Detect which cell encompasses the target text, then output its [X, Y] center coordinate. 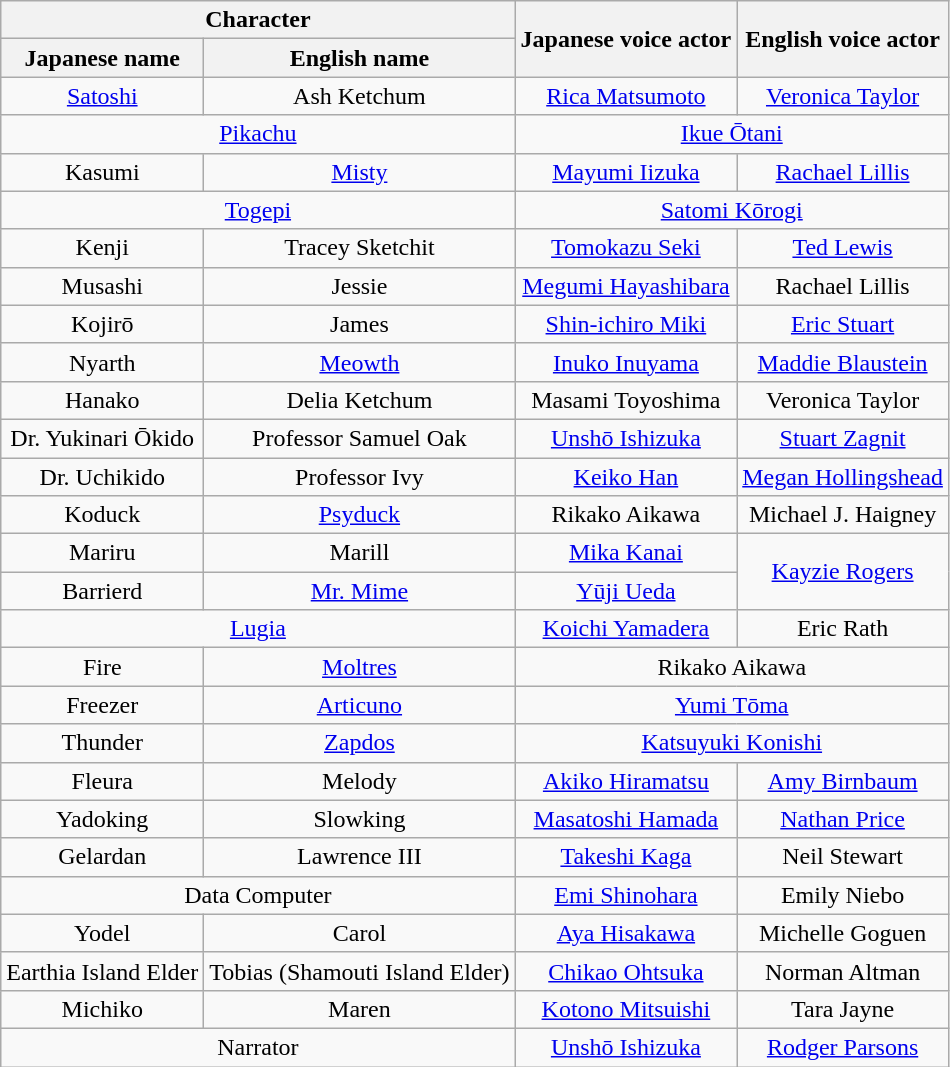
Musashi [102, 286]
Ikue Ōtani [732, 134]
Michelle Goguen [843, 933]
Kojirō [102, 324]
Tara Jayne [843, 1009]
Satoshi [102, 96]
Tomokazu Seki [626, 248]
Masatoshi Hamada [626, 819]
Yumi Tōma [732, 705]
Freezer [102, 705]
Togepi [258, 210]
Tobias (Shamouti Island Elder) [360, 971]
Mr. Mime [360, 591]
Japanese name [102, 58]
Slowking [360, 819]
Satomi Kōrogi [732, 210]
Yadoking [102, 819]
Gelardan [102, 857]
Jessie [360, 286]
Hanako [102, 400]
Nyarth [102, 362]
Dr. Uchikido [102, 477]
Carol [360, 933]
Akiko Hiramatsu [626, 781]
Eric Rath [843, 629]
Megan Hollingshead [843, 477]
Tracey Sketchit [360, 248]
Katsuyuki Konishi [732, 743]
Kotono Mitsuishi [626, 1009]
Kasumi [102, 172]
Professor Ivy [360, 477]
English voice actor [843, 39]
Koichi Yamadera [626, 629]
Character [258, 20]
Articuno [360, 705]
Meowth [360, 362]
Michael J. Haigney [843, 515]
Moltres [360, 667]
Kayzie Rogers [843, 572]
Emily Niebo [843, 895]
Keiko Han [626, 477]
Norman Altman [843, 971]
Fire [102, 667]
Aya Hisakawa [626, 933]
Professor Samuel Oak [360, 438]
Stuart Zagnit [843, 438]
English name [360, 58]
Maren [360, 1009]
Koduck [102, 515]
Rica Matsumoto [626, 96]
Thunder [102, 743]
Takeshi Kaga [626, 857]
Rodger Parsons [843, 1047]
Inuko Inuyama [626, 362]
Megumi Hayashibara [626, 286]
Earthia Island Elder [102, 971]
Kenji [102, 248]
Narrator [258, 1047]
Michiko [102, 1009]
James [360, 324]
Japanese voice actor [626, 39]
Data Computer [258, 895]
Ted Lewis [843, 248]
Ash Ketchum [360, 96]
Mayumi Iizuka [626, 172]
Yūji Ueda [626, 591]
Psyduck [360, 515]
Fleura [102, 781]
Eric Stuart [843, 324]
Masami Toyoshima [626, 400]
Barrierd [102, 591]
Lugia [258, 629]
Maddie Blaustein [843, 362]
Marill [360, 553]
Neil Stewart [843, 857]
Lawrence III [360, 857]
Amy Birnbaum [843, 781]
Misty [360, 172]
Zapdos [360, 743]
Mariru [102, 553]
Pikachu [258, 134]
Dr. Yukinari Ōkido [102, 438]
Mika Kanai [626, 553]
Nathan Price [843, 819]
Emi Shinohara [626, 895]
Delia Ketchum [360, 400]
Shin-ichiro Miki [626, 324]
Chikao Ohtsuka [626, 971]
Yodel [102, 933]
Melody [360, 781]
